Extract the [x, y] coordinate from the center of the cell holding the provided text.  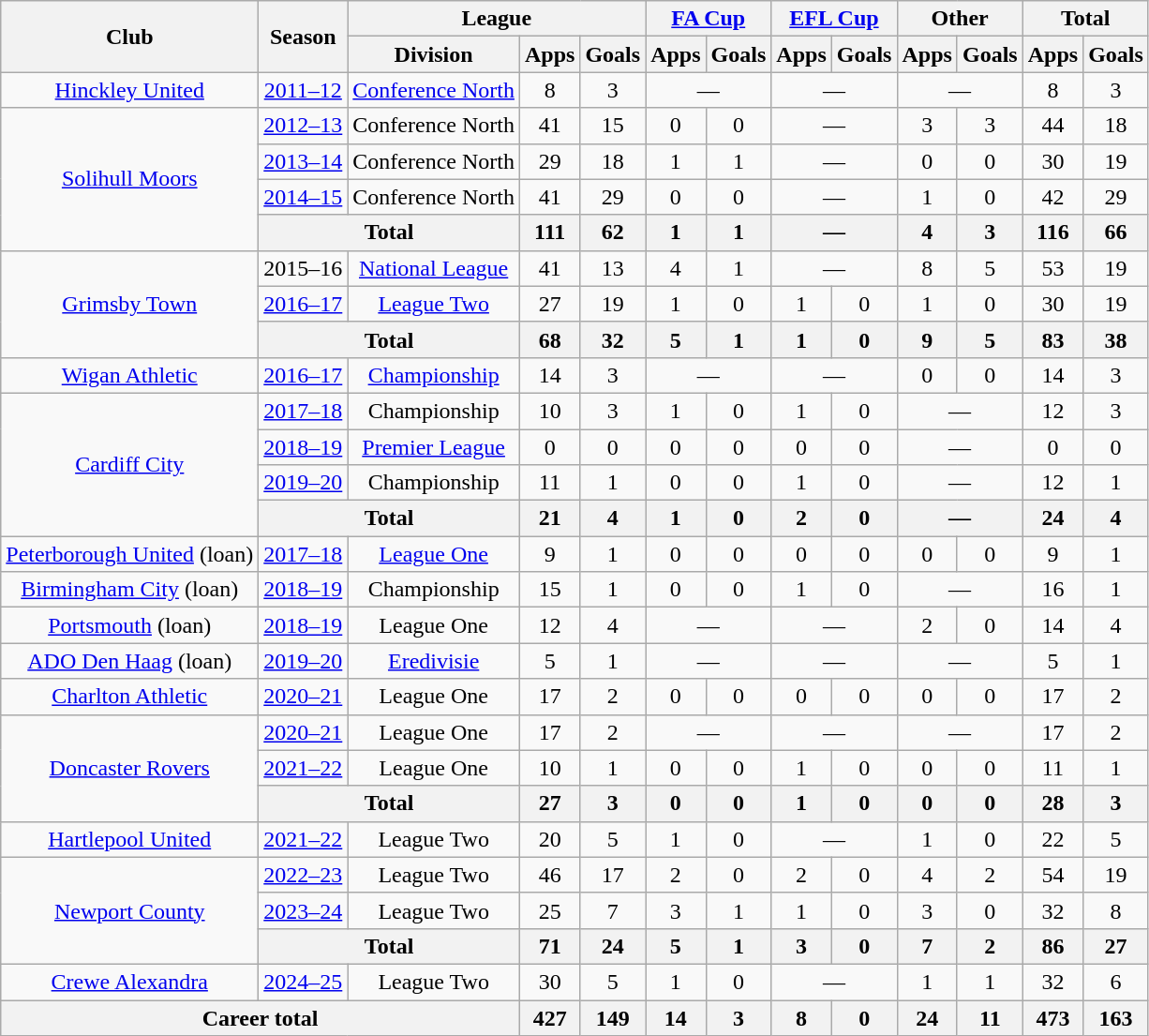
Birmingham City (loan) [129, 590]
Premier League [434, 447]
Newport County [129, 910]
38 [1116, 339]
Charlton Athletic [129, 697]
Other [960, 19]
Crewe Alexandra [129, 982]
16 [1052, 590]
66 [1116, 233]
25 [549, 910]
54 [1052, 875]
ADO Den Haag (loan) [129, 661]
Wigan Athletic [129, 375]
Eredivisie [434, 661]
2011–12 [304, 90]
Hinckley United [129, 90]
2022–23 [304, 875]
2023–24 [304, 910]
Hartlepool United [129, 839]
6 [1116, 982]
2015–16 [304, 268]
46 [549, 875]
116 [1052, 233]
Doncaster Rovers [129, 768]
Peterborough United (loan) [129, 554]
League [497, 19]
Solihull Moors [129, 179]
53 [1052, 268]
21 [549, 518]
62 [613, 233]
427 [549, 1017]
71 [549, 946]
Cardiff City [129, 464]
EFL Cup [834, 19]
13 [613, 268]
473 [1052, 1017]
163 [1116, 1017]
2012–13 [304, 126]
83 [1052, 339]
22 [1052, 839]
2014–15 [304, 197]
44 [1052, 126]
2013–14 [304, 161]
FA Cup [709, 19]
149 [613, 1017]
68 [549, 339]
111 [549, 233]
Career total [261, 1017]
Season [304, 37]
28 [1052, 803]
2024–25 [304, 982]
Division [434, 54]
Grimsby Town [129, 304]
42 [1052, 197]
86 [1052, 946]
Club [129, 37]
Portsmouth (loan) [129, 625]
20 [549, 839]
National League [434, 268]
